Search for the cell housing the specified text and yield its [x, y] center coordinate. 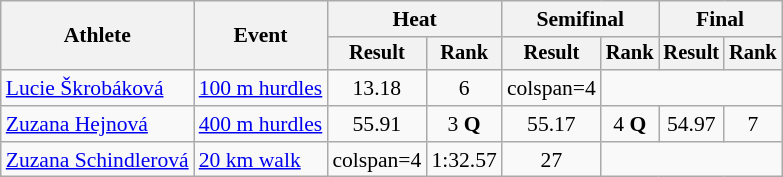
colspan=4 [552, 88]
400 m hurdles [261, 124]
Semifinal [580, 19]
4 Q [630, 124]
Athlete [98, 36]
Heat [414, 19]
Event [261, 36]
54.97 [691, 124]
Zuzana Hejnová [98, 124]
6 [464, 88]
55.91 [376, 124]
3 Q [464, 124]
100 m hurdles [261, 88]
Lucie Škrobáková [98, 88]
Final [720, 19]
7 [753, 124]
13.18 [376, 88]
55.17 [552, 124]
